Detect which cell encompasses the target text, then output its (X, Y) center coordinate. 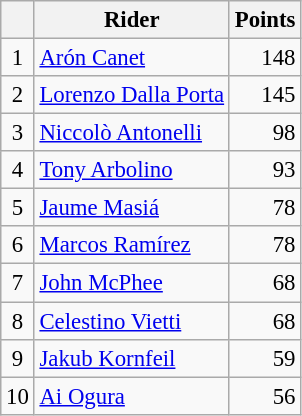
Lorenzo Dalla Porta (132, 95)
10 (18, 396)
59 (264, 358)
John McPhee (132, 283)
9 (18, 358)
56 (264, 396)
Jaume Masiá (132, 208)
Niccolò Antonelli (132, 133)
93 (264, 170)
8 (18, 321)
3 (18, 133)
4 (18, 170)
Ai Ogura (132, 396)
Tony Arbolino (132, 170)
Arón Canet (132, 58)
145 (264, 95)
5 (18, 208)
Points (264, 20)
Jakub Kornfeil (132, 358)
98 (264, 133)
1 (18, 58)
2 (18, 95)
Rider (132, 20)
7 (18, 283)
Marcos Ramírez (132, 245)
148 (264, 58)
Celestino Vietti (132, 321)
6 (18, 245)
